From the cell containing the given text, extract its center point as [X, Y] coordinate. 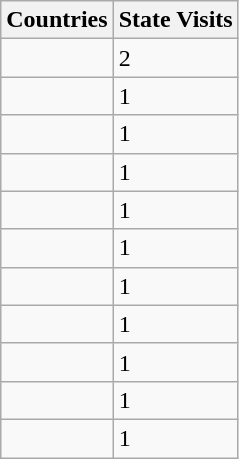
Countries [57, 20]
State Visits [176, 20]
2 [176, 58]
